Locate the cell with the specified text and output its [x, y] center coordinate. 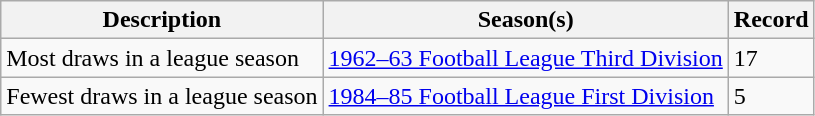
Fewest draws in a league season [162, 96]
Most draws in a league season [162, 58]
Season(s) [526, 20]
17 [771, 58]
1984–85 Football League First Division [526, 96]
Record [771, 20]
1962–63 Football League Third Division [526, 58]
Description [162, 20]
5 [771, 96]
